Scan for the cell matching the given text and deliver its (x, y) coordinate at center. 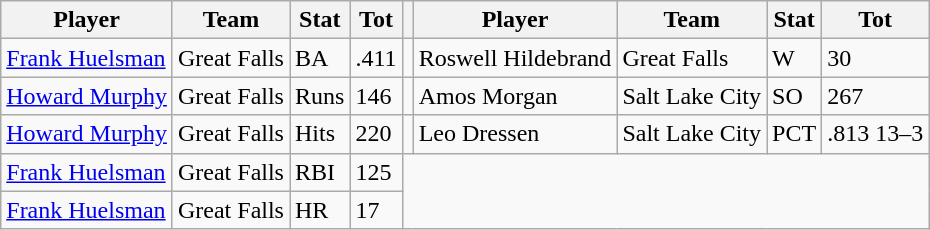
Roswell Hildebrand (515, 58)
.813 13–3 (876, 134)
Runs (320, 96)
PCT (794, 134)
146 (376, 96)
W (794, 58)
BA (320, 58)
.411 (376, 58)
30 (876, 58)
Amos Morgan (515, 96)
RBI (320, 172)
Leo Dressen (515, 134)
17 (376, 210)
125 (376, 172)
Hits (320, 134)
HR (320, 210)
267 (876, 96)
SO (794, 96)
220 (376, 134)
